Locate the cell with the specified text and output its [x, y] center coordinate. 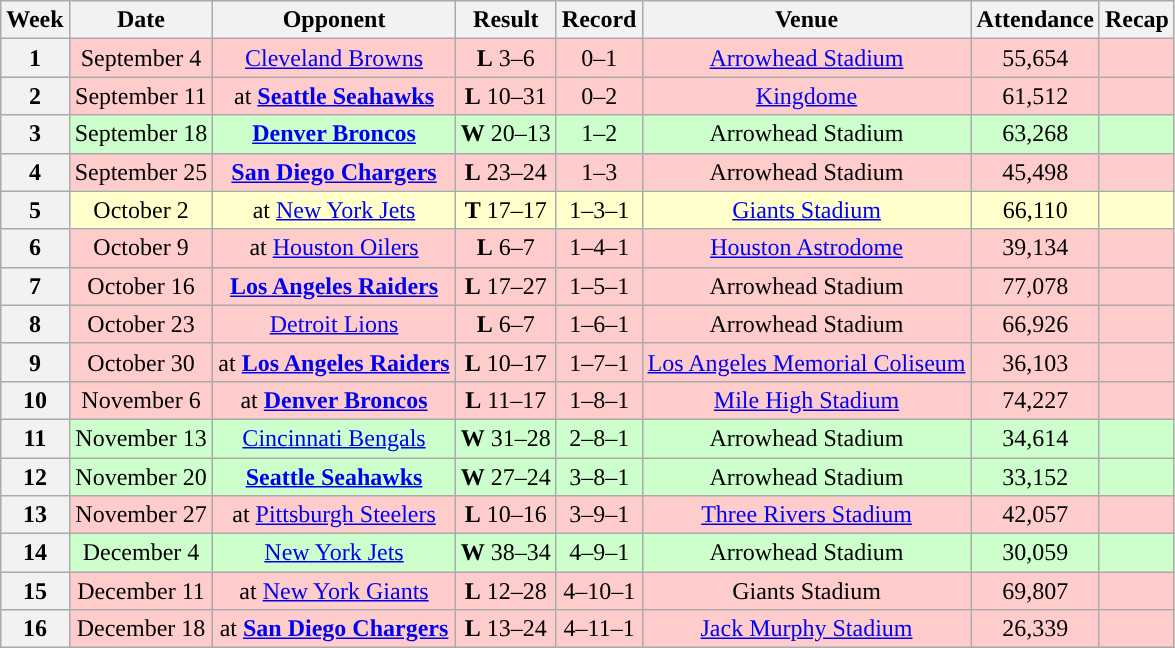
October 23 [141, 324]
Cleveland Browns [334, 58]
16 [35, 629]
1–5–1 [599, 286]
63,268 [1035, 134]
L 10–31 [506, 96]
at Pittsburgh Steelers [334, 515]
1–3–1 [599, 210]
Los Angeles Memorial Coliseum [806, 362]
September 4 [141, 58]
October 16 [141, 286]
1–6–1 [599, 324]
W 31–28 [506, 438]
77,078 [1035, 286]
L 3–6 [506, 58]
L 11–17 [506, 400]
Date [141, 20]
1–2 [599, 134]
36,103 [1035, 362]
September 25 [141, 172]
Three Rivers Stadium [806, 515]
9 [35, 362]
Mile High Stadium [806, 400]
at San Diego Chargers [334, 629]
L 23–24 [506, 172]
Denver Broncos [334, 134]
Houston Astrodome [806, 248]
at New York Jets [334, 210]
at Houston Oilers [334, 248]
15 [35, 591]
at Denver Broncos [334, 400]
5 [35, 210]
3–9–1 [599, 515]
0–1 [599, 58]
L 17–27 [506, 286]
W 20–13 [506, 134]
42,057 [1035, 515]
T 17–17 [506, 210]
October 9 [141, 248]
74,227 [1035, 400]
Result [506, 20]
at New York Giants [334, 591]
L 10–16 [506, 515]
October 30 [141, 362]
San Diego Chargers [334, 172]
November 27 [141, 515]
55,654 [1035, 58]
New York Jets [334, 553]
34,614 [1035, 438]
3 [35, 134]
L 12–28 [506, 591]
L 10–17 [506, 362]
Venue [806, 20]
Cincinnati Bengals [334, 438]
12 [35, 477]
4–11–1 [599, 629]
December 11 [141, 591]
26,339 [1035, 629]
September 11 [141, 96]
39,134 [1035, 248]
Kingdome [806, 96]
Jack Murphy Stadium [806, 629]
1–3 [599, 172]
4 [35, 172]
33,152 [1035, 477]
1–8–1 [599, 400]
Record [599, 20]
Opponent [334, 20]
45,498 [1035, 172]
December 4 [141, 553]
Attendance [1035, 20]
Week [35, 20]
14 [35, 553]
September 18 [141, 134]
6 [35, 248]
30,059 [1035, 553]
at Seattle Seahawks [334, 96]
66,110 [1035, 210]
October 2 [141, 210]
November 13 [141, 438]
0–2 [599, 96]
4–10–1 [599, 591]
3–8–1 [599, 477]
1 [35, 58]
Seattle Seahawks [334, 477]
61,512 [1035, 96]
December 18 [141, 629]
L 13–24 [506, 629]
8 [35, 324]
W 38–34 [506, 553]
2–8–1 [599, 438]
Recap [1136, 20]
Los Angeles Raiders [334, 286]
66,926 [1035, 324]
7 [35, 286]
Detroit Lions [334, 324]
November 20 [141, 477]
at Los Angeles Raiders [334, 362]
13 [35, 515]
4–9–1 [599, 553]
November 6 [141, 400]
1–4–1 [599, 248]
10 [35, 400]
69,807 [1035, 591]
W 27–24 [506, 477]
1–7–1 [599, 362]
2 [35, 96]
11 [35, 438]
